Locate the cell with the specified text and output its (x, y) center coordinate. 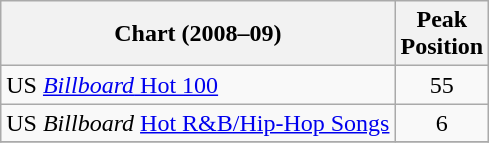
6 (442, 123)
US Billboard Hot R&B/Hip-Hop Songs (198, 123)
US Billboard Hot 100 (198, 85)
PeakPosition (442, 34)
55 (442, 85)
Chart (2008–09) (198, 34)
